Extract the (X, Y) coordinate from the center of the cell holding the provided text.  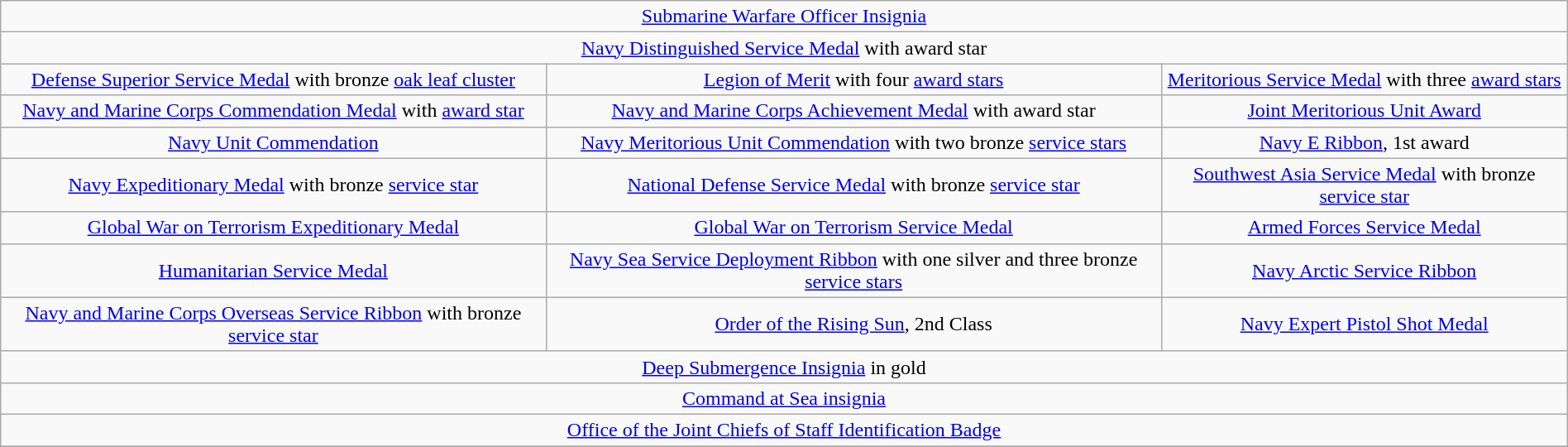
Navy and Marine Corps Achievement Medal with award star (853, 111)
Global War on Terrorism Expeditionary Medal (273, 228)
Order of the Rising Sun, 2nd Class (853, 324)
Submarine Warfare Officer Insignia (784, 17)
Global War on Terrorism Service Medal (853, 228)
Command at Sea insignia (784, 398)
Armed Forces Service Medal (1365, 228)
Navy Unit Commendation (273, 142)
Navy Sea Service Deployment Ribbon with one silver and three bronze service stars (853, 270)
National Defense Service Medal with bronze service star (853, 185)
Navy E Ribbon, 1st award (1365, 142)
Meritorious Service Medal with three award stars (1365, 79)
Navy Arctic Service Ribbon (1365, 270)
Navy and Marine Corps Overseas Service Ribbon with bronze service star (273, 324)
Southwest Asia Service Medal with bronze service star (1365, 185)
Defense Superior Service Medal with bronze oak leaf cluster (273, 79)
Office of the Joint Chiefs of Staff Identification Badge (784, 430)
Navy and Marine Corps Commendation Medal with award star (273, 111)
Navy Distinguished Service Medal with award star (784, 48)
Legion of Merit with four award stars (853, 79)
Navy Meritorious Unit Commendation with two bronze service stars (853, 142)
Deep Submergence Insignia in gold (784, 367)
Navy Expeditionary Medal with bronze service star (273, 185)
Humanitarian Service Medal (273, 270)
Joint Meritorious Unit Award (1365, 111)
Navy Expert Pistol Shot Medal (1365, 324)
